Return the (X, Y) coordinate for the center point of the cell that contains the specified text.  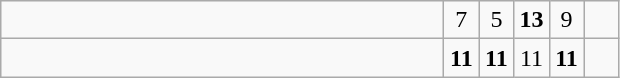
13 (532, 20)
5 (496, 20)
7 (462, 20)
9 (566, 20)
